Detect which cell encompasses the target text, then output its (X, Y) center coordinate. 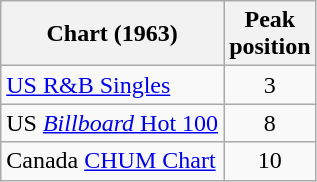
US R&B Singles (112, 85)
3 (270, 85)
Chart (1963) (112, 34)
US Billboard Hot 100 (112, 123)
8 (270, 123)
10 (270, 161)
Canada CHUM Chart (112, 161)
Peakposition (270, 34)
